Return [x, y] of the center of cell containing provided text 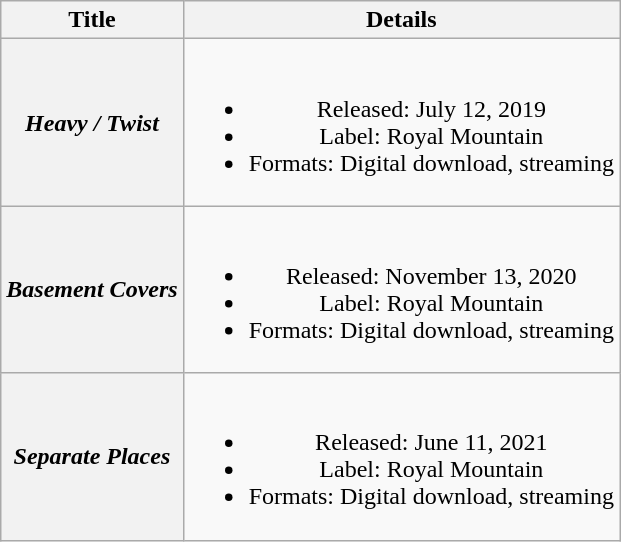
Released: July 12, 2019Label: Royal MountainFormats: Digital download, streaming [401, 122]
Basement Covers [92, 290]
Separate Places [92, 456]
Title [92, 20]
Released: November 13, 2020Label: Royal MountainFormats: Digital download, streaming [401, 290]
Released: June 11, 2021Label: Royal MountainFormats: Digital download, streaming [401, 456]
Details [401, 20]
Heavy / Twist [92, 122]
